From the cell containing the given text, extract its center point as (x, y) coordinate. 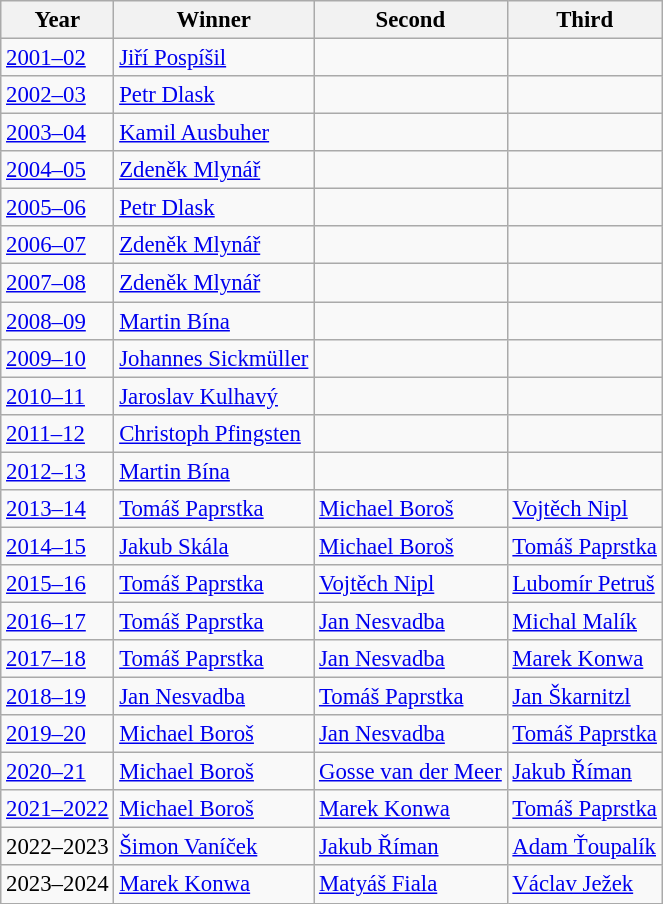
Jan Škarnitzl (584, 697)
2020–21 (58, 772)
Václav Ježek (584, 885)
2021–2022 (58, 809)
Gosse van der Meer (410, 772)
Matyáš Fiala (410, 885)
2003–04 (58, 133)
Jaroslav Kulhavý (214, 396)
Johannes Sickmüller (214, 358)
2013–14 (58, 509)
2018–19 (58, 697)
Jiří Pospíšil (214, 58)
2023–2024 (58, 885)
2008–09 (58, 321)
2002–03 (58, 95)
2022–2023 (58, 847)
Kamil Ausbuher (214, 133)
Michal Malík (584, 621)
2015–16 (58, 584)
Christoph Pfingsten (214, 433)
2014–15 (58, 546)
Adam Ťoupalík (584, 847)
2007–08 (58, 283)
2009–10 (58, 358)
Jakub Skála (214, 546)
2006–07 (58, 245)
2016–17 (58, 621)
2017–18 (58, 659)
Lubomír Petruš (584, 584)
2010–11 (58, 396)
Third (584, 20)
Second (410, 20)
2004–05 (58, 170)
2001–02 (58, 58)
2005–06 (58, 208)
2012–13 (58, 471)
Šimon Vaníček (214, 847)
Year (58, 20)
2011–12 (58, 433)
Winner (214, 20)
2019–20 (58, 734)
